Capture the cell that displays the provided text and extract its [x, y] central coordinate. 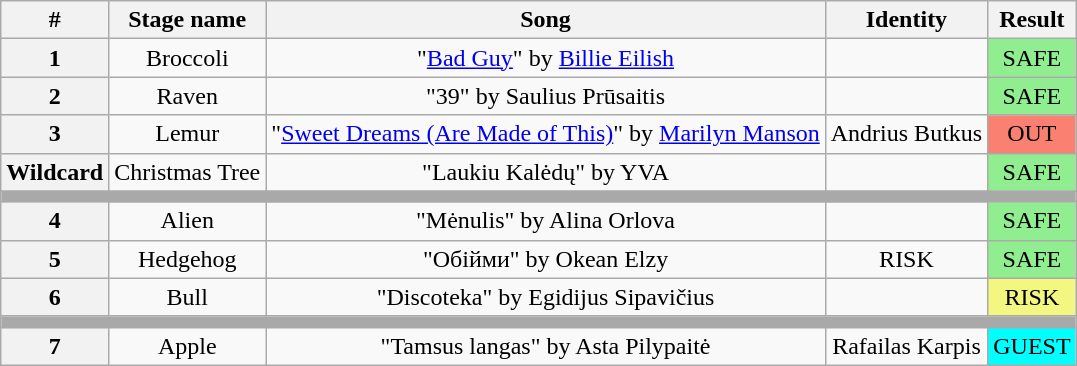
"Обійми" by Okean Elzy [546, 259]
Raven [188, 96]
Alien [188, 221]
Hedgehog [188, 259]
"Laukiu Kalėdų" by YVA [546, 172]
"Mėnulis" by Alina Orlova [546, 221]
Bull [188, 297]
Song [546, 20]
Identity [906, 20]
7 [55, 346]
Lemur [188, 134]
Stage name [188, 20]
Wildcard [55, 172]
5 [55, 259]
1 [55, 58]
Apple [188, 346]
6 [55, 297]
GUEST [1032, 346]
3 [55, 134]
"39" by Saulius Prūsaitis [546, 96]
2 [55, 96]
Andrius Butkus [906, 134]
"Discoteka" by Egidijus Sipavičius [546, 297]
"Sweet Dreams (Are Made of This)" by Marilyn Manson [546, 134]
Rafailas Karpis [906, 346]
4 [55, 221]
"Tamsus langas" by Asta Pilypaitė [546, 346]
Broccoli [188, 58]
"Bad Guy" by Billie Eilish [546, 58]
OUT [1032, 134]
Christmas Tree [188, 172]
# [55, 20]
Result [1032, 20]
